Detect which cell encompasses the target text, then output its [x, y] center coordinate. 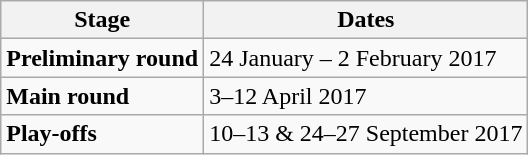
Play-offs [102, 134]
24 January – 2 February 2017 [366, 58]
Preliminary round [102, 58]
Main round [102, 96]
3–12 April 2017 [366, 96]
Stage [102, 20]
Dates [366, 20]
10–13 & 24–27 September 2017 [366, 134]
